Extract the [x, y] coordinate from the center of the cell holding the provided text.  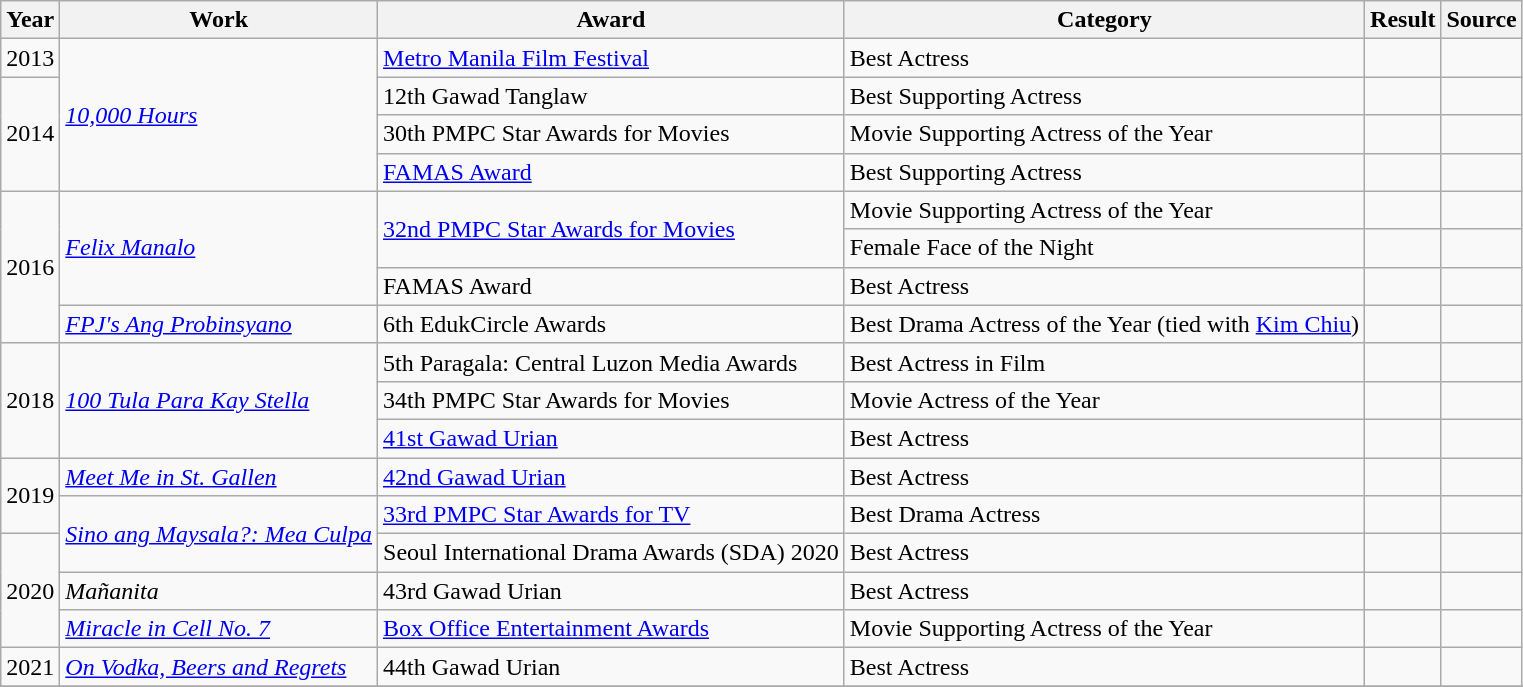
Female Face of the Night [1104, 248]
Movie Actress of the Year [1104, 400]
100 Tula Para Kay Stella [219, 400]
Year [30, 20]
44th Gawad Urian [612, 667]
2021 [30, 667]
Box Office Entertainment Awards [612, 629]
2019 [30, 496]
Metro Manila Film Festival [612, 58]
Award [612, 20]
Best Drama Actress of the Year (tied with Kim Chiu) [1104, 324]
5th Paragala: Central Luzon Media Awards [612, 362]
2016 [30, 267]
Source [1482, 20]
Felix Manalo [219, 248]
Best Drama Actress [1104, 515]
Miracle in Cell No. 7 [219, 629]
Mañanita [219, 591]
Sino ang Maysala?: Mea Culpa [219, 534]
Seoul International Drama Awards (SDA) 2020 [612, 553]
2018 [30, 400]
FPJ's Ang Probinsyano [219, 324]
2013 [30, 58]
43rd Gawad Urian [612, 591]
6th EdukCircle Awards [612, 324]
30th PMPC Star Awards for Movies [612, 134]
2014 [30, 134]
42nd Gawad Urian [612, 477]
2020 [30, 591]
On Vodka, Beers and Regrets [219, 667]
32nd PMPC Star Awards for Movies [612, 229]
33rd PMPC Star Awards for TV [612, 515]
Work [219, 20]
Meet Me in St. Gallen [219, 477]
Category [1104, 20]
Result [1403, 20]
10,000 Hours [219, 115]
41st Gawad Urian [612, 438]
12th Gawad Tanglaw [612, 96]
Best Actress in Film [1104, 362]
34th PMPC Star Awards for Movies [612, 400]
